Scan for the cell matching the given text and deliver its [x, y] coordinate at center. 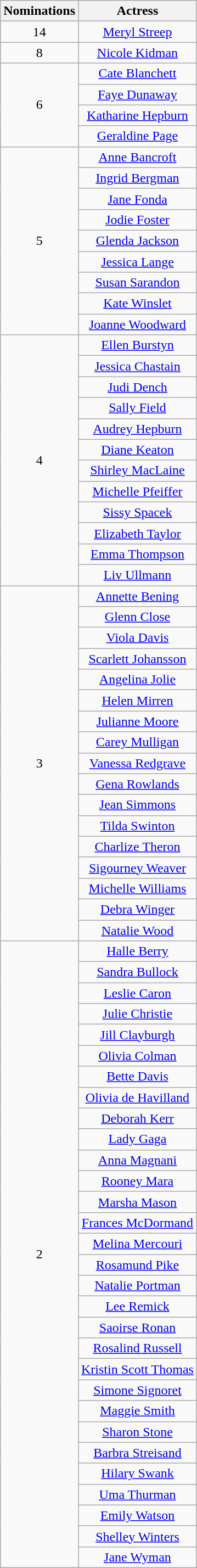
Kristin Scott Thomas [137, 1369]
Hilary Swank [137, 1474]
2 [40, 1255]
Sissy Spacek [137, 512]
Annette Bening [137, 596]
Sally Field [137, 408]
Deborah Kerr [137, 1118]
Glenda Jackson [137, 240]
Susan Sarandon [137, 283]
Meryl Streep [137, 32]
Scarlett Johansson [137, 659]
Carey Mulligan [137, 742]
Jill Clayburgh [137, 1035]
Jessica Lange [137, 262]
Lady Gaga [137, 1139]
Ellen Burstyn [137, 345]
Rosalind Russell [137, 1348]
Frances McDormand [137, 1223]
Emma Thompson [137, 554]
Shelley Winters [137, 1536]
Saoirse Ronan [137, 1328]
Geraldine Page [137, 136]
Gena Rowlands [137, 784]
Bette Davis [137, 1077]
Jean Simmons [137, 805]
Natalie Wood [137, 931]
Faye Dunaway [137, 94]
Rooney Mara [137, 1181]
Debra Winger [137, 909]
6 [40, 105]
4 [40, 460]
Uma Thurman [137, 1494]
Julie Christie [137, 1014]
3 [40, 763]
5 [40, 240]
Julianne Moore [137, 721]
Actress [137, 11]
Sigourney Weaver [137, 867]
Olivia Colman [137, 1056]
Angelina Jolie [137, 680]
Helen Mirren [137, 701]
8 [40, 53]
Anna Magnani [137, 1160]
Anne Bancroft [137, 157]
Elizabeth Taylor [137, 533]
Michelle Pfeiffer [137, 491]
Judi Dench [137, 387]
Sandra Bullock [137, 972]
Michelle Williams [137, 888]
Emily Watson [137, 1515]
Simone Signoret [137, 1390]
Nicole Kidman [137, 53]
Jane Wyman [137, 1557]
Ingrid Bergman [137, 178]
Melina Mercouri [137, 1244]
Natalie Portman [137, 1286]
Marsha Mason [137, 1202]
Leslie Caron [137, 993]
Halle Berry [137, 951]
Audrey Hepburn [137, 429]
Maggie Smith [137, 1411]
Olivia de Havilland [137, 1097]
Glenn Close [137, 617]
Cate Blanchett [137, 74]
Jodie Foster [137, 220]
Diane Keaton [137, 450]
Joanne Woodward [137, 324]
Vanessa Redgrave [137, 763]
Liv Ullmann [137, 575]
Shirley MacLaine [137, 471]
Tilda Swinton [137, 826]
Viola Davis [137, 638]
Kate Winslet [137, 304]
Jessica Chastain [137, 366]
Nominations [40, 11]
Charlize Theron [137, 847]
Lee Remick [137, 1307]
Barbra Streisand [137, 1453]
Jane Fonda [137, 199]
Rosamund Pike [137, 1264]
14 [40, 32]
Katharine Hepburn [137, 115]
Sharon Stone [137, 1432]
